Capture the cell that displays the provided text and extract its (x, y) central coordinate. 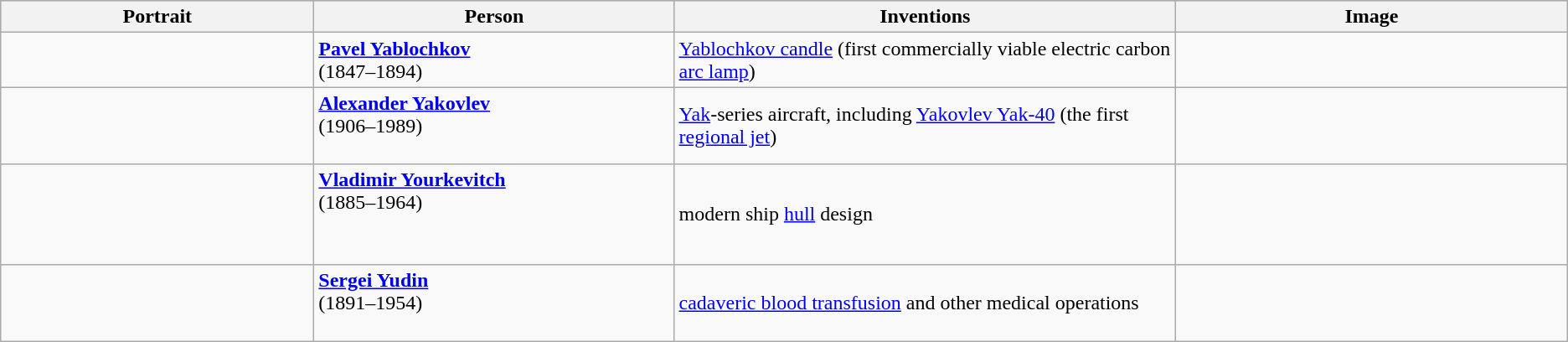
Person (494, 17)
Sergei Yudin (1891–1954) (494, 303)
Yablochkov candle (first commercially viable electric carbon arc lamp) (925, 60)
Alexander Yakovlev (1906–1989) (494, 126)
Pavel Yablochkov (1847–1894) (494, 60)
modern ship hull design (925, 215)
Yak-series aircraft, including Yakovlev Yak-40 (the first regional jet) (925, 126)
Inventions (925, 17)
Portrait (157, 17)
cadaveric blood transfusion and other medical operations (925, 303)
Vladimir Yourkevitch (1885–1964) (494, 215)
Image (1372, 17)
